From the cell containing the given text, extract its center point as (x, y) coordinate. 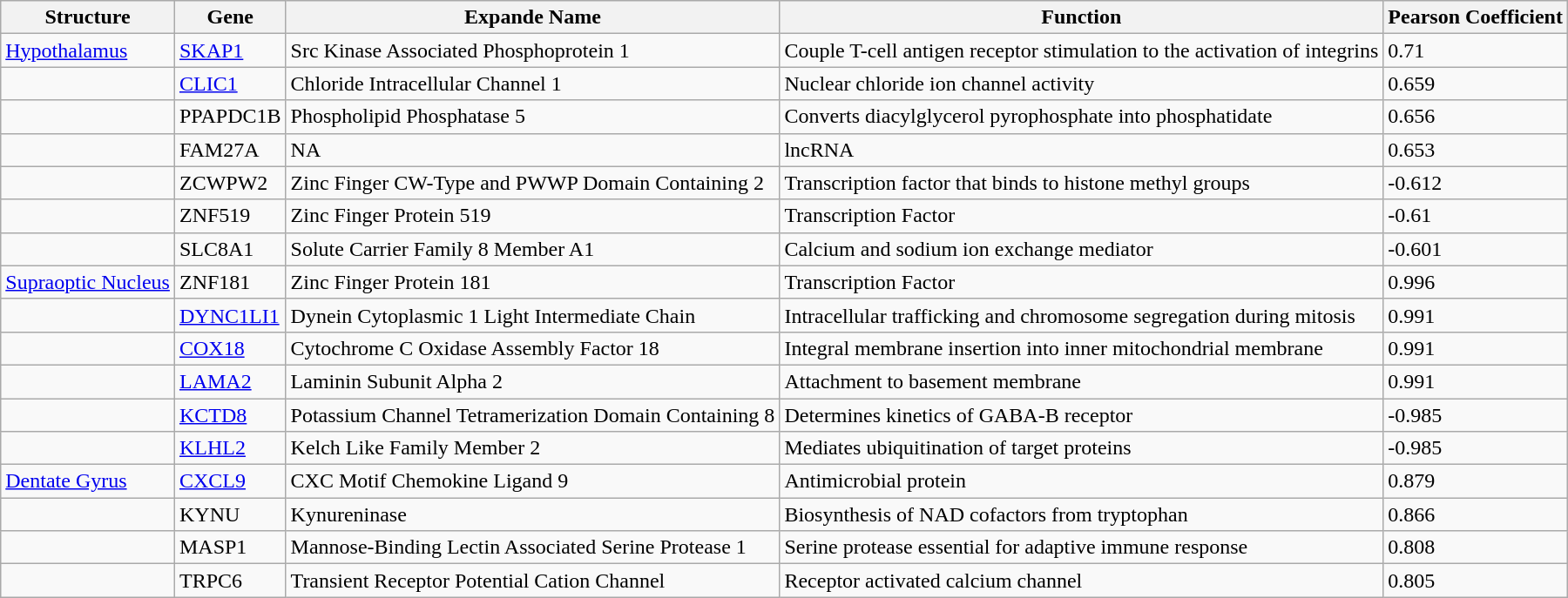
0.71 (1476, 50)
ZCWPW2 (230, 183)
Integral membrane insertion into inner mitochondrial membrane (1082, 348)
Mannose-Binding Lectin Associated Serine Protease 1 (533, 548)
0.653 (1476, 150)
Expande Name (533, 17)
Cytochrome C Oxidase Assembly Factor 18 (533, 348)
Function (1082, 17)
Pearson Coefficient (1476, 17)
Intracellular trafficking and chromosome segregation during mitosis (1082, 315)
Structure (88, 17)
0.866 (1476, 514)
Zinc Finger CW-Type and PWWP Domain Containing 2 (533, 183)
ZNF519 (230, 216)
Potassium Channel Tetramerization Domain Containing 8 (533, 415)
Transient Receptor Potential Cation Channel (533, 581)
Chloride Intracellular Channel 1 (533, 84)
0.656 (1476, 117)
Supraoptic Nucleus (88, 282)
Zinc Finger Protein 519 (533, 216)
Antimicrobial protein (1082, 481)
Phospholipid Phosphatase 5 (533, 117)
0.879 (1476, 481)
PPAPDC1B (230, 117)
Serine protease essential for adaptive immune response (1082, 548)
KLHL2 (230, 448)
0.805 (1476, 581)
SKAP1 (230, 50)
SLC8A1 (230, 249)
Laminin Subunit Alpha 2 (533, 381)
Kelch Like Family Member 2 (533, 448)
Gene (230, 17)
Transcription factor that binds to histone methyl groups (1082, 183)
Hypothalamus (88, 50)
Attachment to basement membrane (1082, 381)
CXC Motif Chemokine Ligand 9 (533, 481)
Kynureninase (533, 514)
lncRNA (1082, 150)
COX18 (230, 348)
CXCL9 (230, 481)
Mediates ubiquitination of target proteins (1082, 448)
NA (533, 150)
CLIC1 (230, 84)
Converts diacylglycerol pyrophosphate into phosphatidate (1082, 117)
-0.601 (1476, 249)
0.659 (1476, 84)
Dentate Gyrus (88, 481)
0.808 (1476, 548)
-0.61 (1476, 216)
KCTD8 (230, 415)
KYNU (230, 514)
MASP1 (230, 548)
Calcium and sodium ion exchange mediator (1082, 249)
Zinc Finger Protein 181 (533, 282)
FAM27A (230, 150)
0.996 (1476, 282)
Determines kinetics of GABA-B receptor (1082, 415)
Solute Carrier Family 8 Member A1 (533, 249)
Nuclear chloride ion channel activity (1082, 84)
Dynein Cytoplasmic 1 Light Intermediate Chain (533, 315)
Couple T-cell antigen receptor stimulation to the activation of integrins (1082, 50)
TRPC6 (230, 581)
DYNC1LI1 (230, 315)
ZNF181 (230, 282)
LAMA2 (230, 381)
Src Kinase Associated Phosphoprotein 1 (533, 50)
-0.612 (1476, 183)
Biosynthesis of NAD cofactors from tryptophan (1082, 514)
Receptor activated calcium channel (1082, 581)
